Provide the [x, y] coordinate of the cell's center where the given text is located.  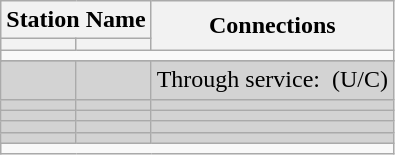
Station Name [76, 20]
Connections [272, 26]
Through service: (U/C) [272, 80]
